Search for the cell housing the specified text and yield its [X, Y] center coordinate. 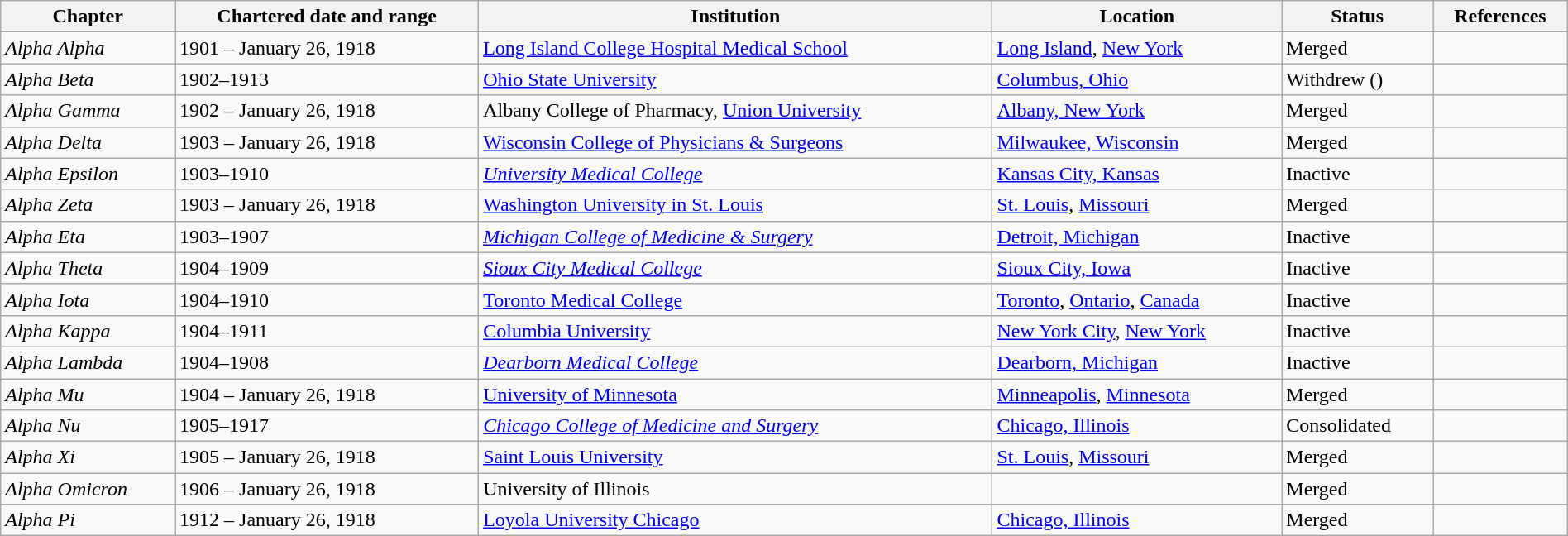
Dearborn, Michigan [1137, 362]
Albany, New York [1137, 111]
Washington University in St. Louis [736, 205]
Loyola University Chicago [736, 520]
Alpha Epsilon [88, 174]
Status [1358, 17]
Milwaukee, Wisconsin [1137, 142]
Detroit, Michigan [1137, 237]
1905 – January 26, 1918 [327, 457]
Columbia University [736, 331]
Withdrew () [1358, 79]
1904 – January 26, 1918 [327, 395]
1902 – January 26, 1918 [327, 111]
Alpha Zeta [88, 205]
1901 – January 26, 1918 [327, 48]
Saint Louis University [736, 457]
Alpha Omicron [88, 489]
1904–1909 [327, 268]
Consolidated [1358, 426]
Alpha Iota [88, 299]
Albany College of Pharmacy, Union University [736, 111]
Toronto, Ontario, Canada [1137, 299]
Sioux City Medical College [736, 268]
Kansas City, Kansas [1137, 174]
1902–1913 [327, 79]
Long Island College Hospital Medical School [736, 48]
Alpha Nu [88, 426]
New York City, New York [1137, 331]
Alpha Eta [88, 237]
Chapter [88, 17]
Minneapolis, Minnesota [1137, 395]
References [1500, 17]
University of Illinois [736, 489]
1905–1917 [327, 426]
1904–1908 [327, 362]
1904–1910 [327, 299]
Alpha Delta [88, 142]
Long Island, New York [1137, 48]
Alpha Mu [88, 395]
Alpha Lambda [88, 362]
Michigan College of Medicine & Surgery [736, 237]
Alpha Beta [88, 79]
1903–1907 [327, 237]
Wisconsin College of Physicians & Surgeons [736, 142]
Sioux City, Iowa [1137, 268]
Alpha Alpha [88, 48]
University Medical College [736, 174]
Institution [736, 17]
Alpha Gamma [88, 111]
1903–1910 [327, 174]
Chicago College of Medicine and Surgery [736, 426]
Alpha Theta [88, 268]
Ohio State University [736, 79]
Location [1137, 17]
Columbus, Ohio [1137, 79]
1912 – January 26, 1918 [327, 520]
Alpha Xi [88, 457]
University of Minnesota [736, 395]
Chartered date and range [327, 17]
1906 – January 26, 1918 [327, 489]
Dearborn Medical College [736, 362]
Toronto Medical College [736, 299]
1904–1911 [327, 331]
Alpha Kappa [88, 331]
Alpha Pi [88, 520]
